Search for the cell housing the specified text and yield its (X, Y) center coordinate. 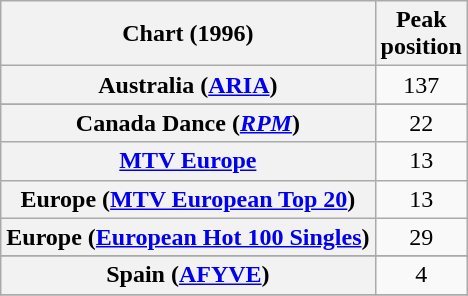
Spain (AFYVE) (188, 275)
Peakposition (421, 34)
29 (421, 237)
4 (421, 275)
MTV Europe (188, 161)
137 (421, 85)
Europe (MTV European Top 20) (188, 199)
22 (421, 123)
Canada Dance (RPM) (188, 123)
Australia (ARIA) (188, 85)
Europe (European Hot 100 Singles) (188, 237)
Chart (1996) (188, 34)
